Scan for the cell matching the given text and deliver its [X, Y] coordinate at center. 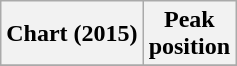
Chart (2015) [72, 34]
Peakposition [189, 34]
